Extract the (X, Y) coordinate from the center of the cell holding the provided text.  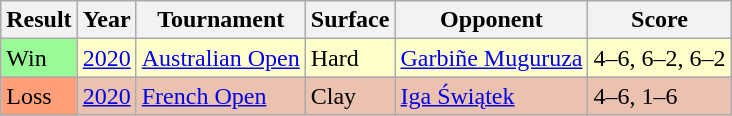
Iga Świątek (492, 96)
Tournament (220, 20)
Clay (350, 96)
Australian Open (220, 58)
Year (106, 20)
Loss (39, 96)
Win (39, 58)
Hard (350, 58)
4–6, 1–6 (660, 96)
Garbiñe Muguruza (492, 58)
Surface (350, 20)
4–6, 6–2, 6–2 (660, 58)
Score (660, 20)
Opponent (492, 20)
Result (39, 20)
French Open (220, 96)
